Pinpoint the cell where the given text exists, returning its (x, y) midpoint coordinate. 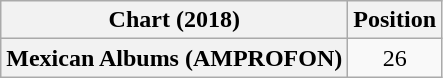
Chart (2018) (174, 20)
26 (395, 58)
Mexican Albums (AMPROFON) (174, 58)
Position (395, 20)
